Capture the cell that displays the provided text and extract its (X, Y) central coordinate. 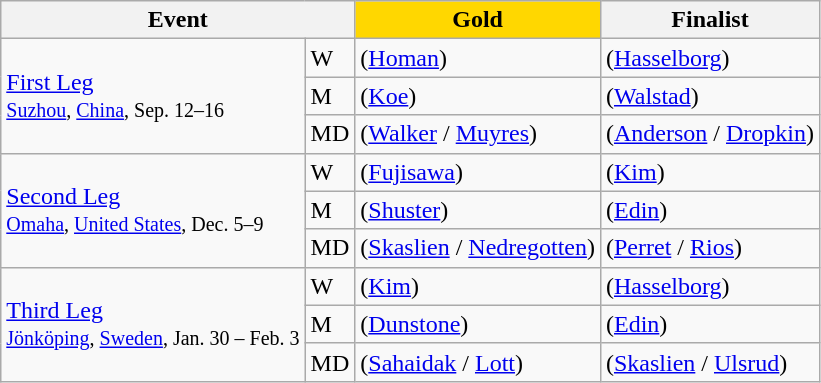
(Perret / Rios) (710, 248)
(Shuster) (478, 210)
(Walstad) (710, 96)
(Anderson / Dropkin) (710, 134)
Finalist (710, 20)
(Skaslien / Nedregotten) (478, 248)
Event (178, 20)
(Skaslien / Ulsrud) (710, 362)
Third Leg Jönköping, Sweden, Jan. 30 – Feb. 3 (153, 324)
First Leg Suzhou, China, Sep. 12–16 (153, 96)
(Fujisawa) (478, 172)
(Sahaidak / Lott) (478, 362)
Second Leg Omaha, United States, Dec. 5–9 (153, 210)
(Walker / Muyres) (478, 134)
(Dunstone) (478, 324)
Gold (478, 20)
(Koe) (478, 96)
(Homan) (478, 58)
